Locate the cell with the specified text and output its [X, Y] center coordinate. 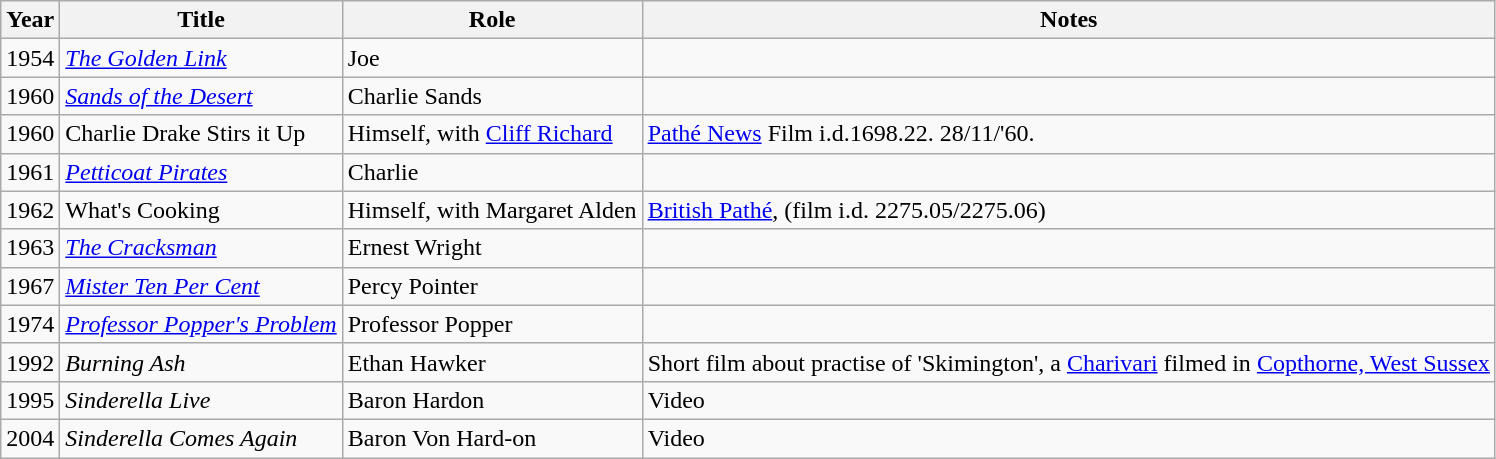
Role [492, 20]
Notes [1068, 20]
1954 [30, 58]
Year [30, 20]
Himself, with Cliff Richard [492, 134]
Title [201, 20]
What's Cooking [201, 210]
Charlie [492, 172]
Ethan Hawker [492, 362]
Himself, with Margaret Alden [492, 210]
British Pathé, (film i.d. 2275.05/2275.06) [1068, 210]
The Golden Link [201, 58]
Petticoat Pirates [201, 172]
Joe [492, 58]
The Cracksman [201, 248]
Charlie Sands [492, 96]
Sinderella Live [201, 400]
2004 [30, 438]
Baron Hardon [492, 400]
Baron Von Hard-on [492, 438]
Short film about practise of 'Skimington', a Charivari filmed in Copthorne, West Sussex [1068, 362]
Sinderella Comes Again [201, 438]
Ernest Wright [492, 248]
Sands of the Desert [201, 96]
Professor Popper [492, 324]
1967 [30, 286]
1963 [30, 248]
1962 [30, 210]
Percy Pointer [492, 286]
1992 [30, 362]
Pathé News Film i.d.1698.22. 28/11/'60. [1068, 134]
Burning Ash [201, 362]
1995 [30, 400]
Charlie Drake Stirs it Up [201, 134]
1974 [30, 324]
1961 [30, 172]
Professor Popper's Problem [201, 324]
Mister Ten Per Cent [201, 286]
